For the text-containing cell, return its midpoint in (X, Y) coordinate format. 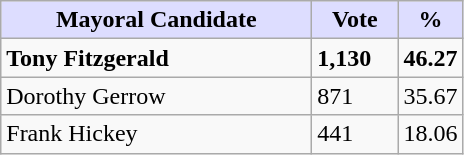
Mayoral Candidate (156, 20)
35.67 (430, 96)
871 (355, 96)
Vote (355, 20)
441 (355, 134)
Tony Fitzgerald (156, 58)
18.06 (430, 134)
46.27 (430, 58)
1,130 (355, 58)
% (430, 20)
Frank Hickey (156, 134)
Dorothy Gerrow (156, 96)
